Locate the cell with the specified text and output its (X, Y) center coordinate. 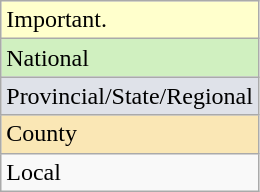
Important. (130, 20)
Provincial/State/Regional (130, 96)
County (130, 134)
Local (130, 172)
National (130, 58)
